Search for the cell housing the specified text and yield its (X, Y) center coordinate. 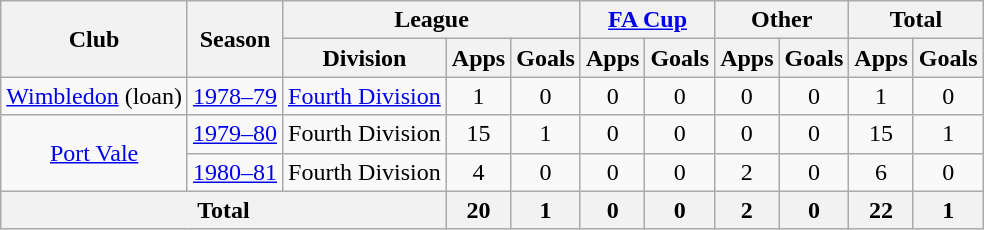
22 (881, 210)
FA Cup (647, 20)
Other (782, 20)
1979–80 (234, 134)
Division (365, 58)
6 (881, 172)
4 (478, 172)
Club (94, 39)
1980–81 (234, 172)
League (432, 20)
Wimbledon (loan) (94, 96)
Season (234, 39)
1978–79 (234, 96)
20 (478, 210)
Port Vale (94, 153)
